Identify which cell holds the provided text, then report its [x, y] central coordinate. 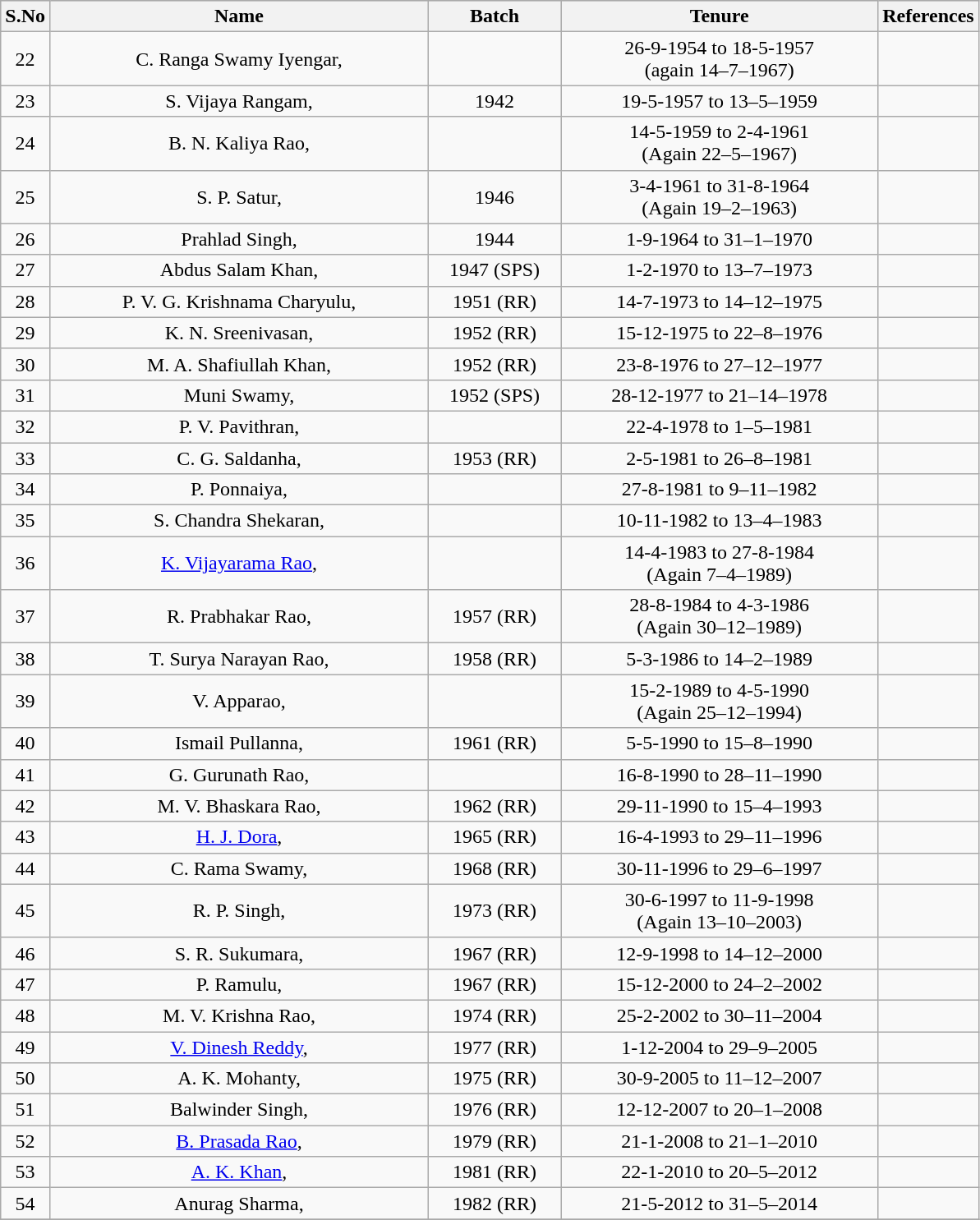
52 [25, 1141]
30-6-1997 to 11-9-1998(Again 13–10–2003) [720, 910]
22 [25, 59]
23 [25, 101]
S.No [25, 16]
54 [25, 1204]
P. Ponnaiya, [238, 490]
1946 [495, 197]
14-4-1983 to 27-8-1984(Again 7–4–1989) [720, 564]
48 [25, 1015]
1968 (RR) [495, 868]
38 [25, 659]
1977 (RR) [495, 1047]
28-12-1977 to 21–14–1978 [720, 395]
A. K. Mohanty, [238, 1079]
12-9-1998 to 14–12–2000 [720, 953]
29 [25, 333]
S. R. Sukumara, [238, 953]
30-11-1996 to 29–6–1997 [720, 868]
34 [25, 490]
P. Ramulu, [238, 984]
G. Gurunath Rao, [238, 775]
45 [25, 910]
Prahlad Singh, [238, 239]
16-4-1993 to 29–11–1996 [720, 837]
Batch [495, 16]
44 [25, 868]
R. Prabhakar Rao, [238, 616]
23-8-1976 to 27–12–1977 [720, 364]
15-12-2000 to 24–2–2002 [720, 984]
1961 (RR) [495, 744]
1979 (RR) [495, 1141]
1976 (RR) [495, 1110]
51 [25, 1110]
5-3-1986 to 14–2–1989 [720, 659]
M. V. Krishna Rao, [238, 1015]
39 [25, 702]
40 [25, 744]
C. Rama Swamy, [238, 868]
49 [25, 1047]
K. N. Sreenivasan, [238, 333]
P. V. Pavithran, [238, 426]
1953 (RR) [495, 458]
21-5-2012 to 31–5–2014 [720, 1204]
1947 (SPS) [495, 270]
31 [25, 395]
22-4-1978 to 1–5–1981 [720, 426]
V. Apparao, [238, 702]
Anurag Sharma, [238, 1204]
27-8-1981 to 9–11–1982 [720, 490]
28-8-1984 to 4-3-1986(Again 30–12–1989) [720, 616]
Ismail Pullanna, [238, 744]
50 [25, 1079]
P. V. G. Krishnama Charyulu, [238, 302]
S. P. Satur, [238, 197]
37 [25, 616]
3-4-1961 to 31-8-1964(Again 19–2–1963) [720, 197]
47 [25, 984]
1974 (RR) [495, 1015]
32 [25, 426]
1981 (RR) [495, 1172]
C. G. Saldanha, [238, 458]
43 [25, 837]
K. Vijayarama Rao, [238, 564]
15-12-1975 to 22–8–1976 [720, 333]
H. J. Dora, [238, 837]
Abdus Salam Khan, [238, 270]
19-5-1957 to 13–5–1959 [720, 101]
21-1-2008 to 21–1–2010 [720, 1141]
16-8-1990 to 28–11–1990 [720, 775]
5-5-1990 to 15–8–1990 [720, 744]
1942 [495, 101]
15-2-1989 to 4-5-1990(Again 25–12–1994) [720, 702]
33 [25, 458]
22-1-2010 to 20–5–2012 [720, 1172]
2-5-1981 to 26–8–1981 [720, 458]
Name [238, 16]
References [928, 16]
A. K. Khan, [238, 1172]
T. Surya Narayan Rao, [238, 659]
Muni Swamy, [238, 395]
1973 (RR) [495, 910]
42 [25, 806]
1-12-2004 to 29–9–2005 [720, 1047]
14-5-1959 to 2-4-1961(Again 22–5–1967) [720, 143]
29-11-1990 to 15–4–1993 [720, 806]
S. Chandra Shekaran, [238, 521]
1965 (RR) [495, 837]
35 [25, 521]
1951 (RR) [495, 302]
27 [25, 270]
14-7-1973 to 14–12–1975 [720, 302]
26 [25, 239]
R. P. Singh, [238, 910]
36 [25, 564]
30-9-2005 to 11–12–2007 [720, 1079]
1958 (RR) [495, 659]
25 [25, 197]
12-12-2007 to 20–1–2008 [720, 1110]
46 [25, 953]
B. Prasada Rao, [238, 1141]
1-2-1970 to 13–7–1973 [720, 270]
30 [25, 364]
V. Dinesh Reddy, [238, 1047]
C. Ranga Swamy Iyengar, [238, 59]
M. V. Bhaskara Rao, [238, 806]
1962 (RR) [495, 806]
Tenure [720, 16]
28 [25, 302]
1952 (SPS) [495, 395]
1975 (RR) [495, 1079]
B. N. Kaliya Rao, [238, 143]
Balwinder Singh, [238, 1110]
1944 [495, 239]
25-2-2002 to 30–11–2004 [720, 1015]
M. A. Shafiullah Khan, [238, 364]
10-11-1982 to 13–4–1983 [720, 521]
1-9-1964 to 31–1–1970 [720, 239]
53 [25, 1172]
S. Vijaya Rangam, [238, 101]
26-9-1954 to 18-5-1957(again 14–7–1967) [720, 59]
24 [25, 143]
1957 (RR) [495, 616]
41 [25, 775]
1982 (RR) [495, 1204]
